From the cell containing the given text, extract its center point as [X, Y] coordinate. 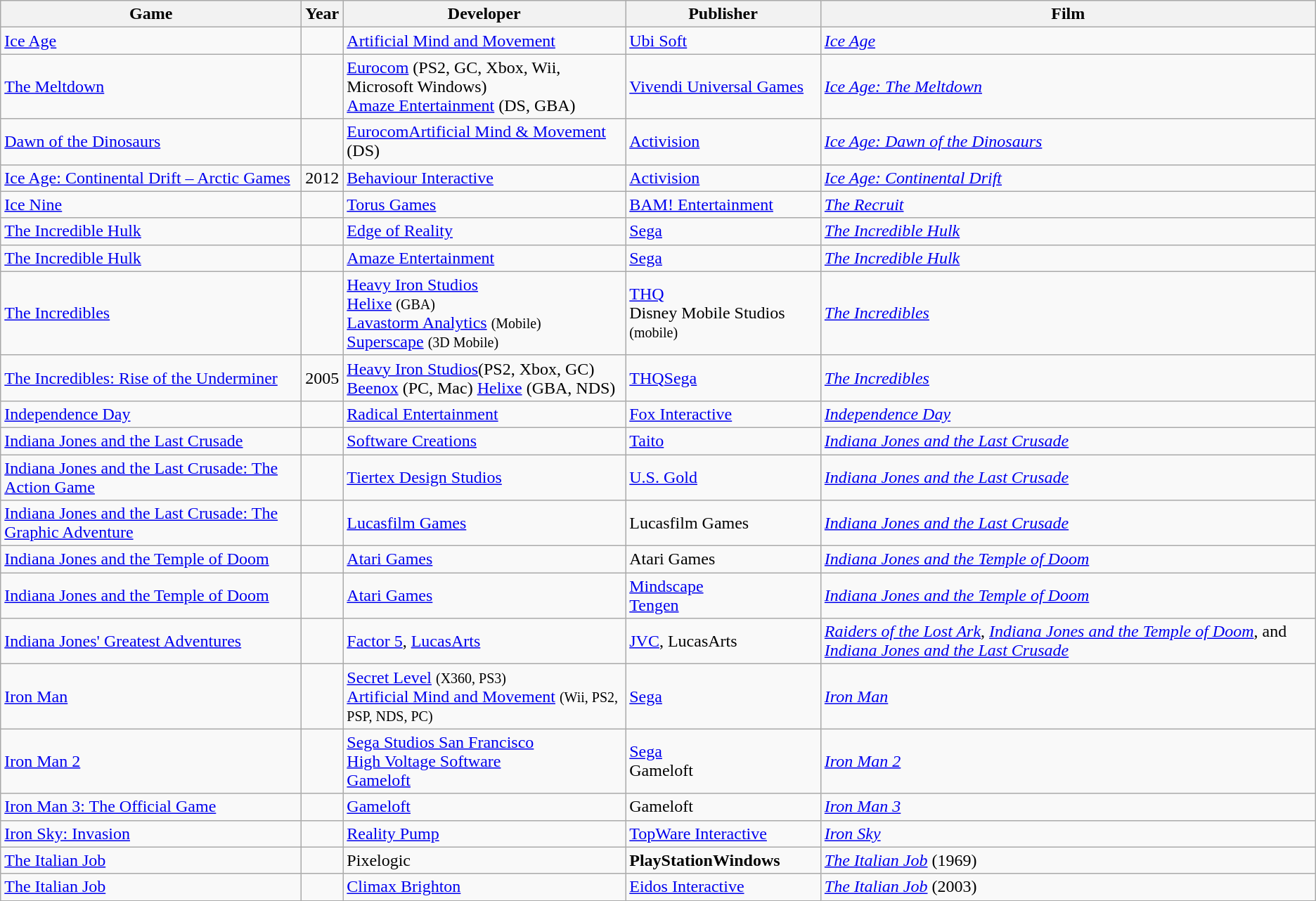
Iron Sky: Invasion [151, 834]
Software Creations [484, 441]
THQDisney Mobile Studios (mobile) [723, 313]
Indiana Jones' Greatest Adventures [151, 641]
SegaGameloft [723, 761]
Eidos Interactive [723, 887]
The Incredibles: Rise of the Underminer [151, 378]
Game [151, 14]
Iron Sky [1068, 834]
Torus Games [484, 205]
Publisher [723, 14]
Reality Pump [484, 834]
Heavy Iron StudiosHelixe (GBA)Lavastorm Analytics (Mobile)Superscape (3D Mobile) [484, 313]
MindscapeTengen [723, 596]
Indiana Jones and the Last Crusade: The Action Game [151, 477]
Edge of Reality [484, 231]
Indiana Jones and the Last Crusade: The Graphic Adventure [151, 523]
Ubi Soft [723, 41]
2005 [322, 378]
Amaze Entertainment [484, 258]
Pixelogic [484, 860]
Artificial Mind and Movement [484, 41]
Iron Man 3 [1068, 807]
The Italian Job (1969) [1068, 860]
Iron Man 3: The Official Game [151, 807]
JVC, LucasArts [723, 641]
Sega Studios San Francisco High Voltage Software Gameloft [484, 761]
Ice Age: Dawn of the Dinosaurs [1068, 142]
Ice Age: Continental Drift [1068, 178]
Tiertex Design Studios [484, 477]
U.S. Gold [723, 477]
EurocomArtificial Mind & Movement (DS) [484, 142]
The Meltdown [151, 86]
Factor 5, LucasArts [484, 641]
Behaviour Interactive [484, 178]
TopWare Interactive [723, 834]
2012 [322, 178]
Developer [484, 14]
Climax Brighton [484, 887]
Ice Age: The Meltdown [1068, 86]
Taito [723, 441]
The Recruit [1068, 205]
BAM! Entertainment [723, 205]
Ice Nine [151, 205]
Raiders of the Lost Ark, Indiana Jones and the Temple of Doom, and Indiana Jones and the Last Crusade [1068, 641]
Secret Level (X360, PS3) Artificial Mind and Movement (Wii, PS2, PSP, NDS, PC) [484, 696]
Eurocom (PS2, GC, Xbox, Wii, Microsoft Windows)Amaze Entertainment (DS, GBA) [484, 86]
THQSega [723, 378]
Heavy Iron Studios(PS2, Xbox, GC)Beenox (PC, Mac) Helixe (GBA, NDS) [484, 378]
PlayStationWindows [723, 860]
Dawn of the Dinosaurs [151, 142]
Fox Interactive [723, 414]
Film [1068, 14]
Ice Age: Continental Drift – Arctic Games [151, 178]
Radical Entertainment [484, 414]
The Italian Job (2003) [1068, 887]
Year [322, 14]
Vivendi Universal Games [723, 86]
